Provide the (X, Y) coordinate of the cell's center where the given text is located.  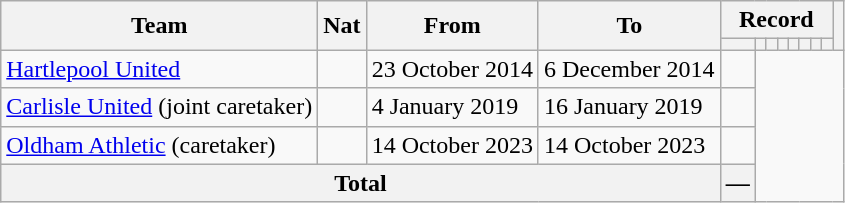
From (452, 26)
Team (160, 26)
Carlisle United (joint caretaker) (160, 107)
Oldham Athletic (caretaker) (160, 145)
4 January 2019 (452, 107)
Nat (342, 26)
6 December 2014 (629, 69)
Total (360, 183)
16 January 2019 (629, 107)
To (629, 26)
Record (776, 20)
Hartlepool United (160, 69)
— (738, 183)
23 October 2014 (452, 69)
